Identify which cell holds the provided text, then report its [x, y] central coordinate. 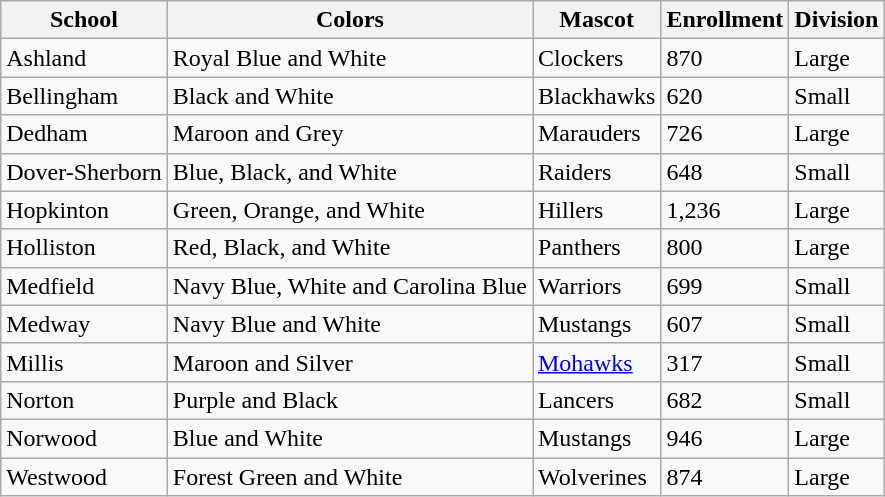
1,236 [725, 210]
Clockers [596, 58]
Mohawks [596, 362]
School [84, 20]
Blackhawks [596, 96]
Medfield [84, 286]
Panthers [596, 248]
682 [725, 400]
Westwood [84, 477]
Norton [84, 400]
726 [725, 134]
Navy Blue and White [350, 324]
Holliston [84, 248]
Ashland [84, 58]
Mascot [596, 20]
Blue, Black, and White [350, 172]
Warriors [596, 286]
Millis [84, 362]
Maroon and Silver [350, 362]
Blue and White [350, 438]
Hillers [596, 210]
Raiders [596, 172]
Bellingham [84, 96]
Marauders [596, 134]
874 [725, 477]
Hopkinton [84, 210]
946 [725, 438]
Forest Green and White [350, 477]
648 [725, 172]
Lancers [596, 400]
Purple and Black [350, 400]
800 [725, 248]
Green, Orange, and White [350, 210]
699 [725, 286]
620 [725, 96]
Red, Black, and White [350, 248]
Enrollment [725, 20]
Navy Blue, White and Carolina Blue [350, 286]
Medway [84, 324]
870 [725, 58]
317 [725, 362]
Wolverines [596, 477]
Dover-Sherborn [84, 172]
Colors [350, 20]
Maroon and Grey [350, 134]
Dedham [84, 134]
Black and White [350, 96]
607 [725, 324]
Royal Blue and White [350, 58]
Division [836, 20]
Norwood [84, 438]
